Provide the (x, y) coordinate of the cell's center where the given text is located.  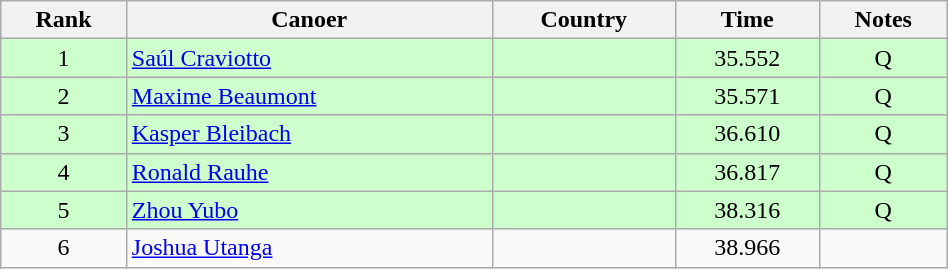
Maxime Beaumont (309, 96)
Saúl Craviotto (309, 58)
Rank (64, 20)
38.966 (747, 248)
36.817 (747, 172)
38.316 (747, 210)
36.610 (747, 134)
Kasper Bleibach (309, 134)
2 (64, 96)
6 (64, 248)
Joshua Utanga (309, 248)
1 (64, 58)
5 (64, 210)
35.552 (747, 58)
Time (747, 20)
Zhou Yubo (309, 210)
Notes (883, 20)
Country (584, 20)
Canoer (309, 20)
4 (64, 172)
Ronald Rauhe (309, 172)
3 (64, 134)
35.571 (747, 96)
